Extract the (x, y) coordinate from the center of the cell holding the provided text.  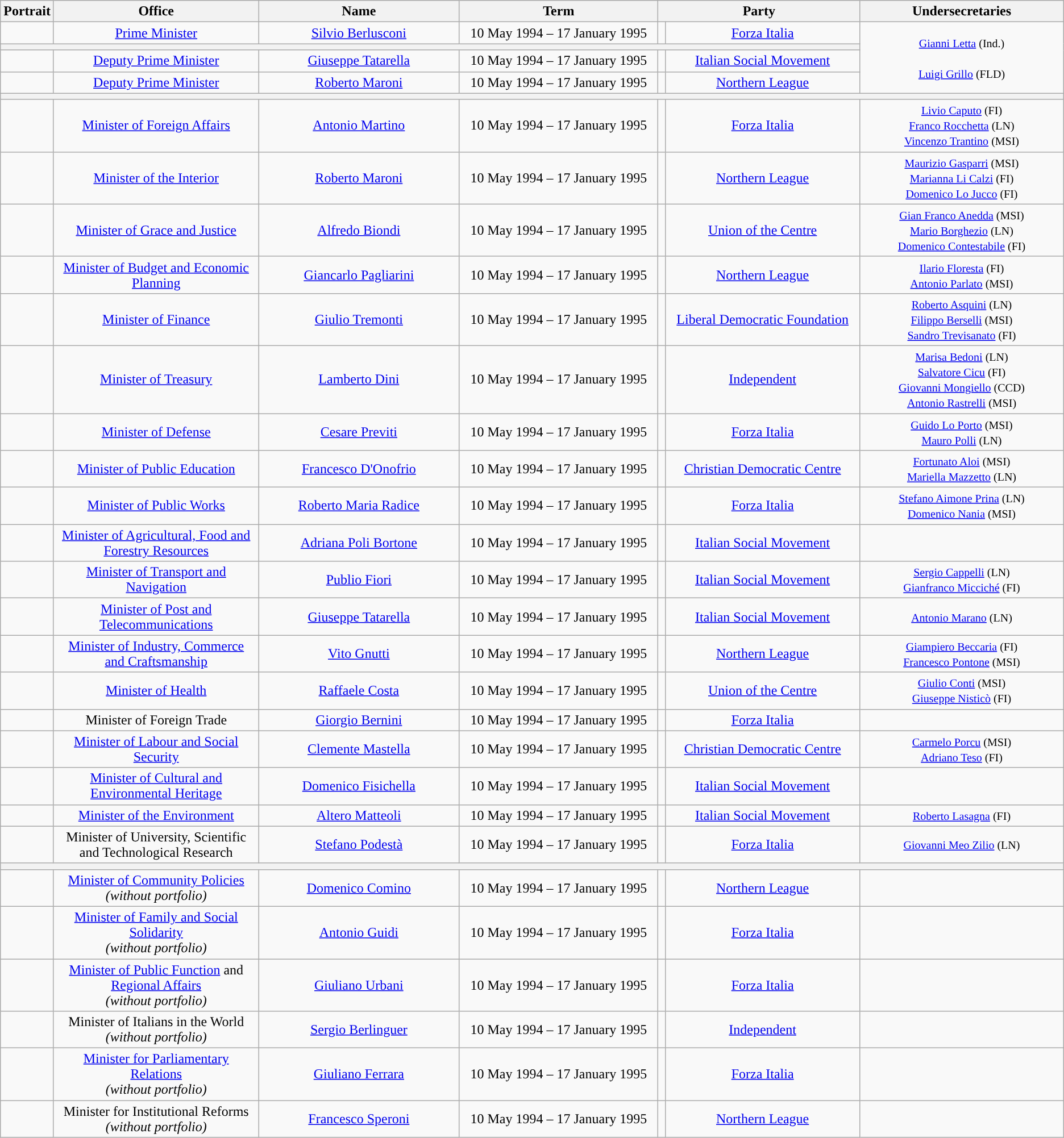
Minister of Finance (156, 319)
Prime Minister (156, 33)
Marisa Bedoni (LN) Salvatore Cicu (FI) Giovanni Mongiello (CCD) Antonio Rastrelli (MSI) (962, 380)
Minister of Post and Telecommunications (156, 617)
Giulio Conti (MSI) Giuseppe Nisticò (FI) (962, 691)
Minister for Parliamentary Relations (without portfolio) (156, 1074)
Guido Lo Porto (MSI) Mauro Polli (LN) (962, 432)
Liberal Democratic Foundation (763, 319)
Ilario Floresta (FI) Antonio Parlato (MSI) (962, 275)
Portrait (27, 11)
Giorgio Bernini (359, 720)
Minister of Transport and Navigation (156, 580)
Publio Fiori (359, 580)
Francesco D'Onofrio (359, 469)
Maurizio Gasparri (MSI) Marianna Li Calzi (FI) Domenico Lo Jucco (FI) (962, 178)
Minister of Labour and Social Security (156, 749)
Minister of Public Education (156, 469)
Sergio Cappelli (LN) Gianfranco Micciché (FI) (962, 580)
Cesare Previti (359, 432)
Domenico Comino (359, 887)
Minister of Budget and Economic Planning (156, 275)
Minister for Institutional Reforms (without portfolio) (156, 1119)
Adriana Poli Bortone (359, 543)
Minister of Grace and Justice (156, 230)
Clemente Mastella (359, 749)
Silvio Berlusconi (359, 33)
Domenico Fisichella (359, 786)
Minister of Cultural and Environmental Heritage (156, 786)
Vito Gnutti (359, 653)
Minister of Industry, Commerce and Craftsmanship (156, 653)
Altero Matteoli (359, 815)
Lamberto Dini (359, 380)
Minister of Community Policies (without portfolio) (156, 887)
Gianni Letta (Ind.) Luigi Grillo (FLD) (962, 58)
Minister of Defense (156, 432)
Giulio Tremonti (359, 319)
Antonio Guidi (359, 932)
Name (359, 11)
Term (559, 11)
Giancarlo Pagliarini (359, 275)
Minister of the Interior (156, 178)
Party (759, 11)
Giovanni Meo Zilio (LN) (962, 844)
Giampiero Beccaria (FI) Francesco Pontone (MSI) (962, 653)
Minister of Public Function and Regional Affairs (without portfolio) (156, 985)
Roberto Asquini (LN) Filippo Berselli (MSI) Sandro Trevisanato (FI) (962, 319)
Antonio Martino (359, 126)
Undersecretaries (962, 11)
Minister of Public Works (156, 506)
Stefano Podestà (359, 844)
Fortunato Aloi (MSI) Mariella Mazzetto (LN) (962, 469)
Minister of Agricultural, Food and Forestry Resources (156, 543)
Minister of the Environment (156, 815)
Livio Caputo (FI) Franco Rocchetta (LN) Vincenzo Trantino (MSI) (962, 126)
Alfredo Biondi (359, 230)
Antonio Marano (LN) (962, 617)
Sergio Berlinguer (359, 1029)
Francesco Speroni (359, 1119)
Minister of Treasury (156, 380)
Minister of Family and Social Solidarity (without portfolio) (156, 932)
Gian Franco Anedda (MSI) Mario Borghezio (LN) Domenico Contestabile (FI) (962, 230)
Minister of Foreign Affairs (156, 126)
Giuliano Ferrara (359, 1074)
Giuliano Urbani (359, 985)
Carmelo Porcu (MSI) Adriano Teso (FI) (962, 749)
Office (156, 11)
Raffaele Costa (359, 691)
Minister of Health (156, 691)
Stefano Aimone Prina (LN) Domenico Nania (MSI) (962, 506)
Roberto Lasagna (FI) (962, 815)
Minister of University, Scientific and Technological Research (156, 844)
Roberto Maria Radice (359, 506)
Minister of Italians in the World (without portfolio) (156, 1029)
Minister of Foreign Trade (156, 720)
